Capture the cell that displays the provided text and extract its [X, Y] central coordinate. 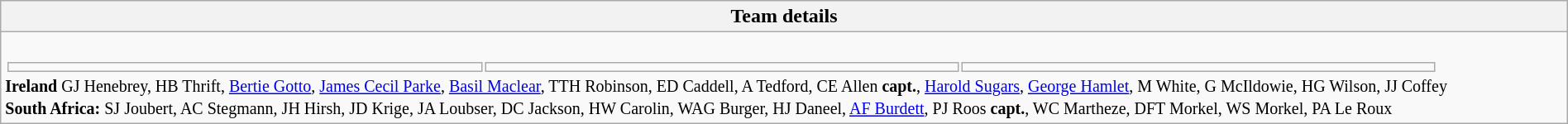
Team details [784, 17]
